Search for the cell housing the specified text and yield its (X, Y) center coordinate. 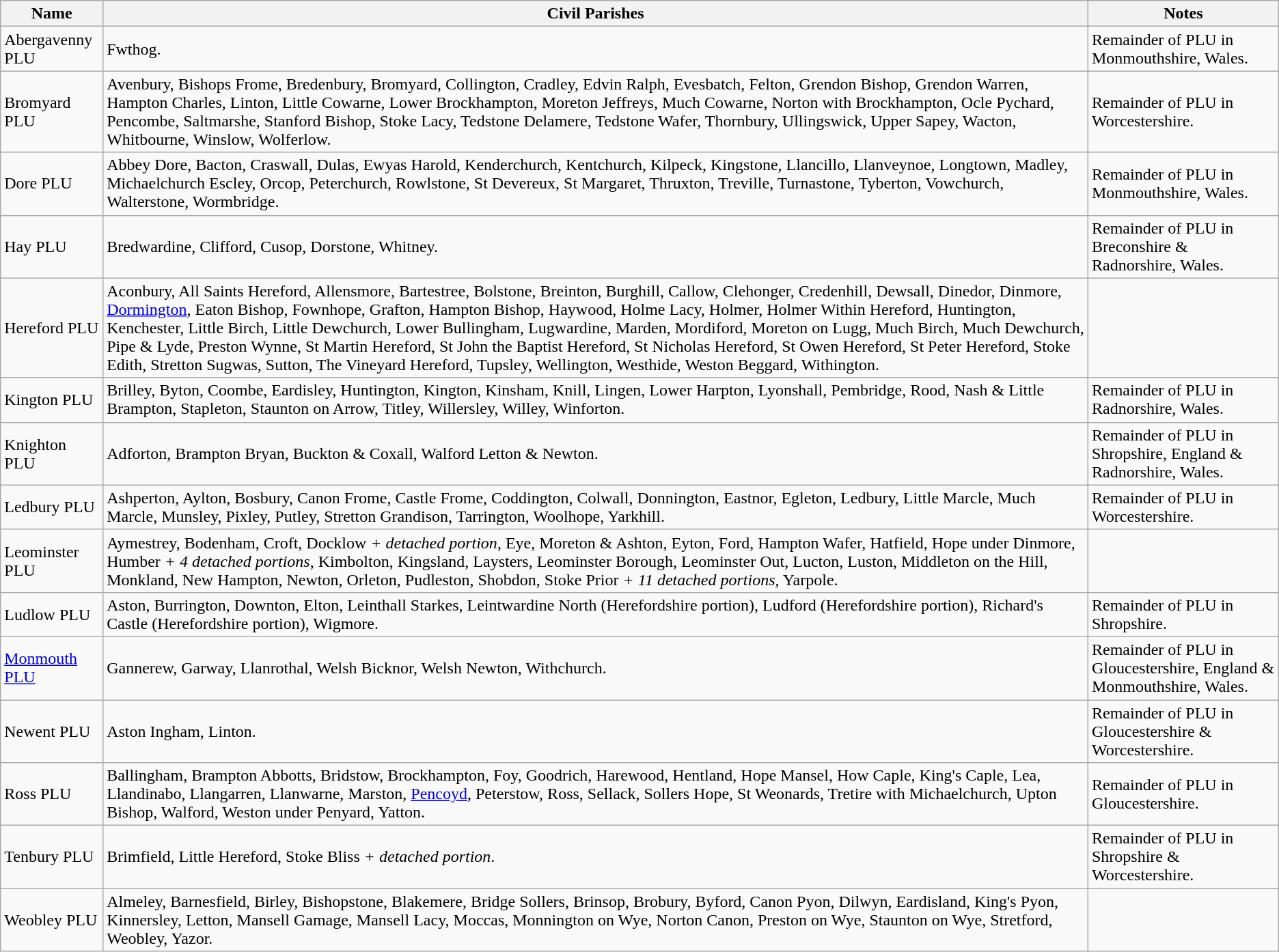
Brimfield, Little Hereford, Stoke Bliss + detached portion. (596, 857)
Knighton PLU (52, 453)
Aston Ingham, Linton. (596, 731)
Name (52, 14)
Abergavenny PLU (52, 49)
Ludlow PLU (52, 615)
Remainder of PLU in Shropshire & Worcestershire. (1183, 857)
Dore PLU (52, 184)
Ross PLU (52, 794)
Remainder of PLU in Shropshire. (1183, 615)
Remainder of PLU in Gloucestershire, England & Monmouthshire, Wales. (1183, 668)
Fwthog. (596, 49)
Remainder of PLU in Radnorshire, Wales. (1183, 400)
Bromyard PLU (52, 112)
Ledbury PLU (52, 507)
Weobley PLU (52, 920)
Remainder of PLU in Gloucestershire & Worcestershire. (1183, 731)
Tenbury PLU (52, 857)
Hereford PLU (52, 328)
Adforton, Brampton Bryan, Buckton & Coxall, Walford Letton & Newton. (596, 453)
Civil Parishes (596, 14)
Kington PLU (52, 400)
Remainder of PLU in Gloucestershire. (1183, 794)
Remainder of PLU in Breconshire & Radnorshire, Wales. (1183, 247)
Remainder of PLU in Shropshire, England & Radnorshire, Wales. (1183, 453)
Leominster PLU (52, 561)
Bredwardine, Clifford, Cusop, Dorstone, Whitney. (596, 247)
Newent PLU (52, 731)
Notes (1183, 14)
Gannerew, Garway, Llanrothal, Welsh Bicknor, Welsh Newton, Withchurch. (596, 668)
Hay PLU (52, 247)
Monmouth PLU (52, 668)
